Locate the cell with the specified text and output its [X, Y] center coordinate. 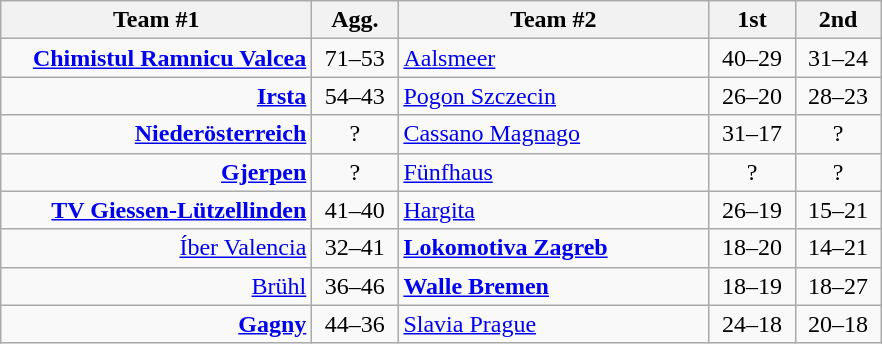
Irsta [156, 96]
20–18 [838, 324]
Gagny [156, 324]
Pogon Szczecin [554, 96]
18–20 [752, 248]
28–23 [838, 96]
26–19 [752, 210]
Chimistul Ramnicu Valcea [156, 58]
2nd [838, 20]
Agg. [355, 20]
Gjerpen [156, 172]
Team #1 [156, 20]
44–36 [355, 324]
1st [752, 20]
Niederösterreich [156, 134]
Íber Valencia [156, 248]
Slavia Prague [554, 324]
Brühl [156, 286]
36–46 [355, 286]
Team #2 [554, 20]
18–27 [838, 286]
Lokomotiva Zagreb [554, 248]
31–17 [752, 134]
26–20 [752, 96]
15–21 [838, 210]
Cassano Magnago [554, 134]
Walle Bremen [554, 286]
31–24 [838, 58]
24–18 [752, 324]
32–41 [355, 248]
41–40 [355, 210]
40–29 [752, 58]
Aalsmeer [554, 58]
TV Giessen-Lützellinden [156, 210]
71–53 [355, 58]
54–43 [355, 96]
14–21 [838, 248]
Hargita [554, 210]
18–19 [752, 286]
Fünfhaus [554, 172]
